For the text-containing cell, return its midpoint in [X, Y] coordinate format. 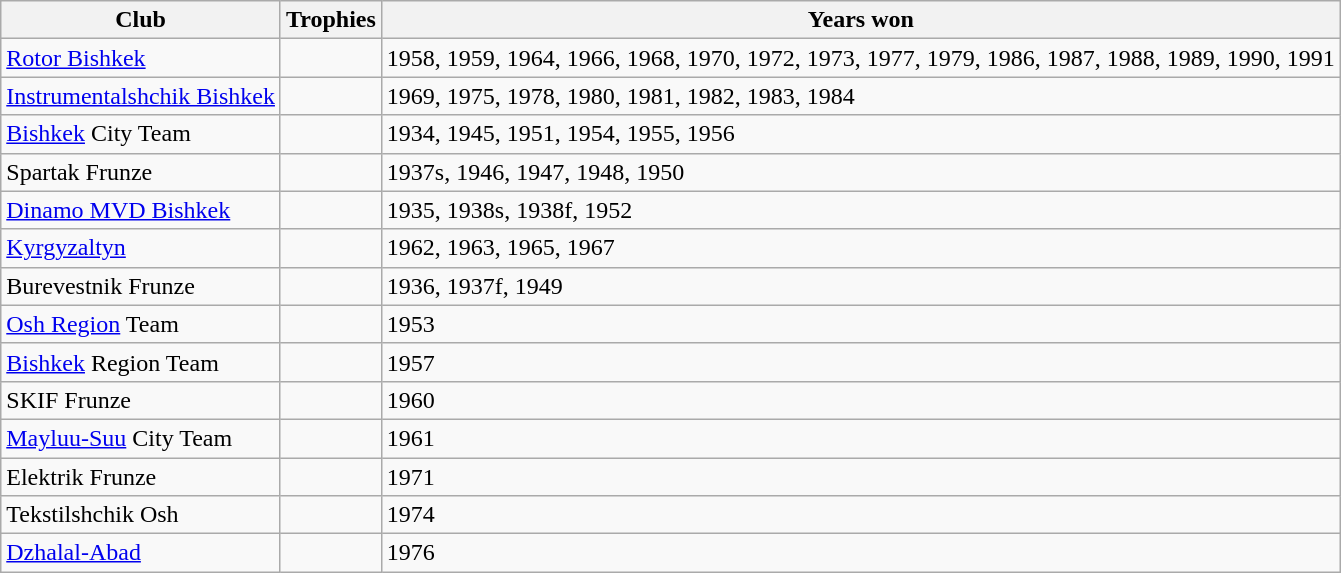
1937s, 1946, 1947, 1948, 1950 [860, 172]
Rotor Bishkek [141, 58]
1935, 1938s, 1938f, 1952 [860, 210]
SKIF Frunze [141, 400]
1957 [860, 362]
1971 [860, 477]
Club [141, 20]
Bishkek City Team [141, 134]
Kyrgyzaltyn [141, 248]
1976 [860, 553]
1934, 1945, 1951, 1954, 1955, 1956 [860, 134]
1953 [860, 324]
Osh Region Team [141, 324]
Dinamo MVD Bishkek [141, 210]
Mayluu-Suu City Team [141, 438]
Burevestnik Frunze [141, 286]
Spartak Frunze [141, 172]
1958, 1959, 1964, 1966, 1968, 1970, 1972, 1973, 1977, 1979, 1986, 1987, 1988, 1989, 1990, 1991 [860, 58]
Instrumentalshchik Bishkek [141, 96]
1960 [860, 400]
Years won [860, 20]
1936, 1937f, 1949 [860, 286]
1974 [860, 515]
Trophies [330, 20]
Bishkek Region Team [141, 362]
1969, 1975, 1978, 1980, 1981, 1982, 1983, 1984 [860, 96]
Elektrik Frunze [141, 477]
1962, 1963, 1965, 1967 [860, 248]
1961 [860, 438]
Tekstilshchik Osh [141, 515]
Dzhalal-Abad [141, 553]
